Return the [x, y] coordinate for the center point of the cell that contains the specified text.  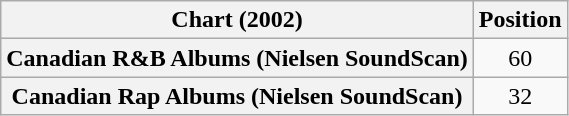
Position [520, 20]
60 [520, 58]
32 [520, 96]
Canadian Rap Albums (Nielsen SoundScan) [238, 96]
Canadian R&B Albums (Nielsen SoundScan) [238, 58]
Chart (2002) [238, 20]
